For the text-containing cell, return its midpoint in [X, Y] coordinate format. 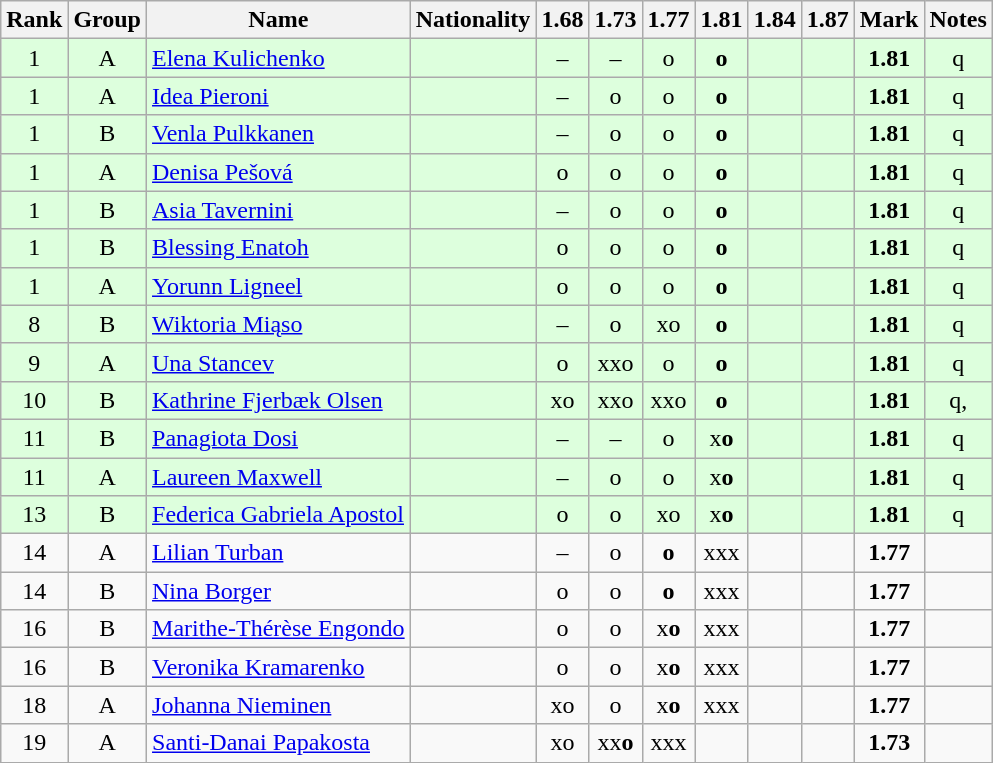
Denisa Pešová [279, 172]
Federica Gabriela Apostol [279, 515]
19 [34, 743]
18 [34, 705]
Group [108, 20]
Kathrine Fjerbæk Olsen [279, 400]
Venla Pulkkanen [279, 134]
1.84 [774, 20]
Yorunn Ligneel [279, 286]
Blessing Enatoh [279, 248]
Asia Tavernini [279, 210]
Nationality [473, 20]
1.68 [562, 20]
Santi-Danai Papakosta [279, 743]
Notes [958, 20]
Mark [889, 20]
13 [34, 515]
Panagiota Dosi [279, 438]
Veronika Kramarenko [279, 667]
Rank [34, 20]
Una Stancev [279, 362]
Idea Pieroni [279, 96]
8 [34, 324]
Nina Borger [279, 591]
Elena Kulichenko [279, 58]
Marithe-Thérèse Engondo [279, 629]
Wiktoria Miąso [279, 324]
Laureen Maxwell [279, 477]
10 [34, 400]
q, [958, 400]
Lilian Turban [279, 553]
1.87 [828, 20]
9 [34, 362]
Name [279, 20]
Johanna Nieminen [279, 705]
